Capture the cell that displays the provided text and extract its [x, y] central coordinate. 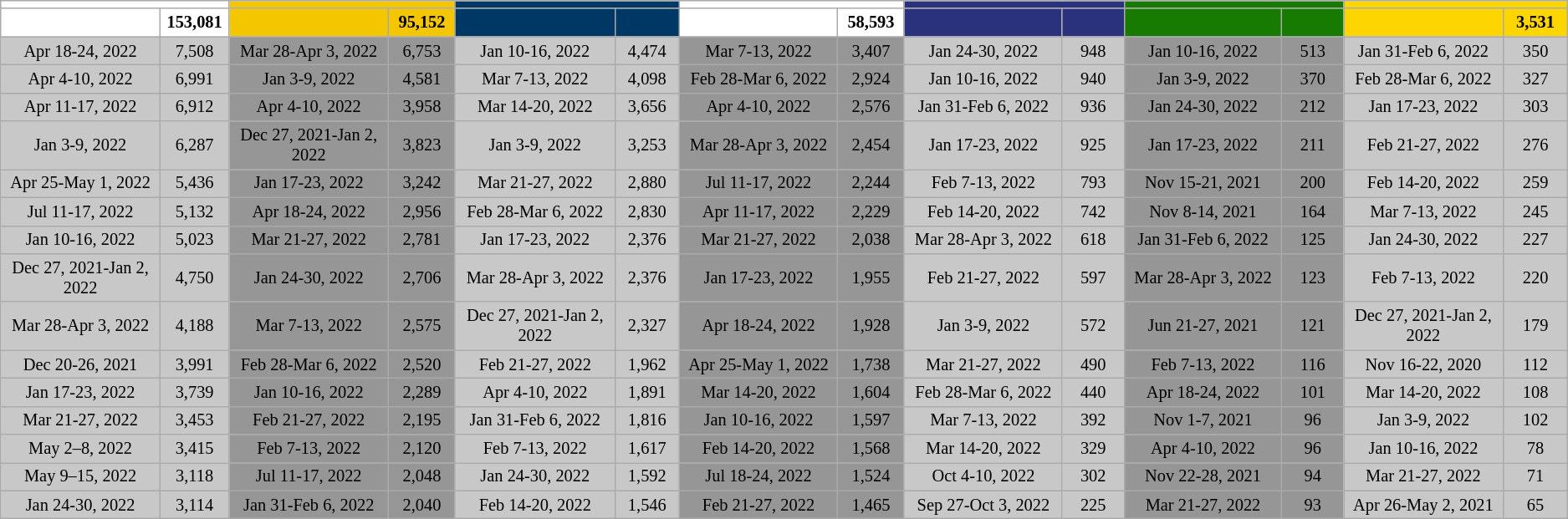
102 [1535, 420]
3,242 [422, 183]
2,706 [422, 277]
7,508 [194, 51]
6,753 [422, 51]
71 [1535, 476]
6,287 [194, 145]
2,289 [422, 392]
303 [1535, 107]
2,880 [647, 183]
5,023 [194, 240]
3,823 [422, 145]
93 [1313, 505]
179 [1535, 326]
276 [1535, 145]
5,436 [194, 183]
May 9–15, 2022 [80, 476]
2,576 [871, 107]
4,581 [422, 79]
245 [1535, 211]
2,120 [422, 449]
6,991 [194, 79]
65 [1535, 505]
1,891 [647, 392]
78 [1535, 449]
1,955 [871, 277]
May 2–8, 2022 [80, 449]
3,453 [194, 420]
370 [1313, 79]
327 [1535, 79]
227 [1535, 240]
742 [1093, 211]
1,604 [871, 392]
Nov 15-21, 2021 [1203, 183]
259 [1535, 183]
Jun 21-27, 2021 [1203, 326]
2,924 [871, 79]
490 [1093, 364]
112 [1535, 364]
618 [1093, 240]
2,575 [422, 326]
3,415 [194, 449]
Nov 22-28, 2021 [1203, 476]
3,253 [647, 145]
164 [1313, 211]
793 [1093, 183]
572 [1093, 326]
211 [1313, 145]
5,132 [194, 211]
2,195 [422, 420]
940 [1093, 79]
6,912 [194, 107]
597 [1093, 277]
3,991 [194, 364]
3,958 [422, 107]
2,038 [871, 240]
3,114 [194, 505]
1,928 [871, 326]
3,739 [194, 392]
2,040 [422, 505]
2,229 [871, 211]
2,048 [422, 476]
329 [1093, 449]
1,524 [871, 476]
101 [1313, 392]
1,962 [647, 364]
392 [1093, 420]
1,738 [871, 364]
Sep 27-Oct 3, 2022 [983, 505]
1,465 [871, 505]
4,474 [647, 51]
1,617 [647, 449]
4,750 [194, 277]
200 [1313, 183]
3,656 [647, 107]
Nov 1-7, 2021 [1203, 420]
225 [1093, 505]
1,568 [871, 449]
Oct 4-10, 2022 [983, 476]
3,407 [871, 51]
3,531 [1535, 23]
2,454 [871, 145]
153,081 [194, 23]
Jul 18-24, 2022 [759, 476]
2,520 [422, 364]
125 [1313, 240]
95,152 [422, 23]
2,956 [422, 211]
4,098 [647, 79]
Nov 16-22, 2020 [1423, 364]
108 [1535, 392]
58,593 [871, 23]
2,781 [422, 240]
94 [1313, 476]
212 [1313, 107]
440 [1093, 392]
1,816 [647, 420]
Dec 20-26, 2021 [80, 364]
936 [1093, 107]
1,592 [647, 476]
1,597 [871, 420]
121 [1313, 326]
2,327 [647, 326]
2,244 [871, 183]
2,830 [647, 211]
Apr 26-May 2, 2021 [1423, 505]
925 [1093, 145]
1,546 [647, 505]
4,188 [194, 326]
302 [1093, 476]
123 [1313, 277]
220 [1535, 277]
513 [1313, 51]
Nov 8-14, 2021 [1203, 211]
3,118 [194, 476]
350 [1535, 51]
948 [1093, 51]
116 [1313, 364]
